Return the (x, y) coordinate for the center point of the cell that contains the specified text.  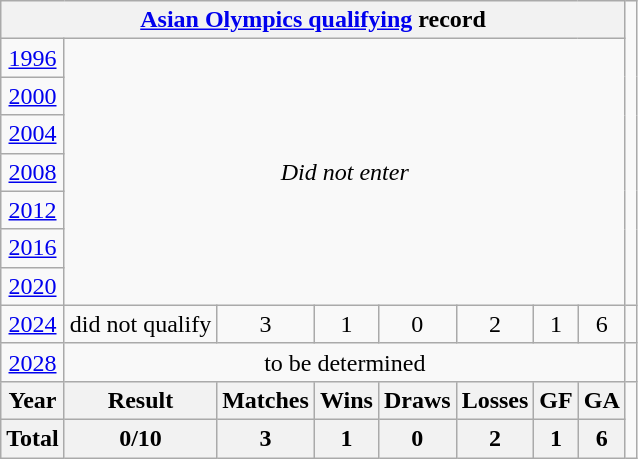
Did not enter (344, 172)
to be determined (344, 362)
2028 (33, 362)
2000 (33, 96)
Matches (266, 400)
2004 (33, 134)
Losses (495, 400)
2012 (33, 210)
Wins (346, 400)
GA (602, 400)
2016 (33, 248)
Asian Olympics qualifying record (314, 20)
2020 (33, 286)
Draws (417, 400)
did not qualify (140, 324)
0/10 (140, 438)
GF (556, 400)
2008 (33, 172)
2024 (33, 324)
Result (140, 400)
1996 (33, 58)
Year (33, 400)
Total (33, 438)
